Determine the [X, Y] coordinate at the center of the cell enclosing the given text.  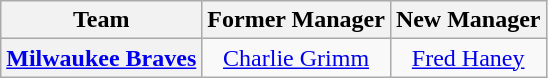
Charlie Grimm [296, 58]
Fred Haney [468, 58]
Team [102, 20]
Milwaukee Braves [102, 58]
New Manager [468, 20]
Former Manager [296, 20]
